Detect which cell encompasses the target text, then output its [x, y] center coordinate. 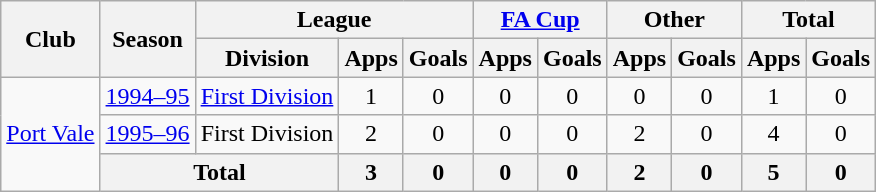
1994–95 [148, 96]
FA Cup [540, 20]
1995–96 [148, 134]
Other [674, 20]
4 [773, 134]
Club [50, 39]
League [334, 20]
Division [267, 58]
3 [371, 172]
Season [148, 39]
5 [773, 172]
Port Vale [50, 134]
